Locate the cell with the specified text and output its (X, Y) center coordinate. 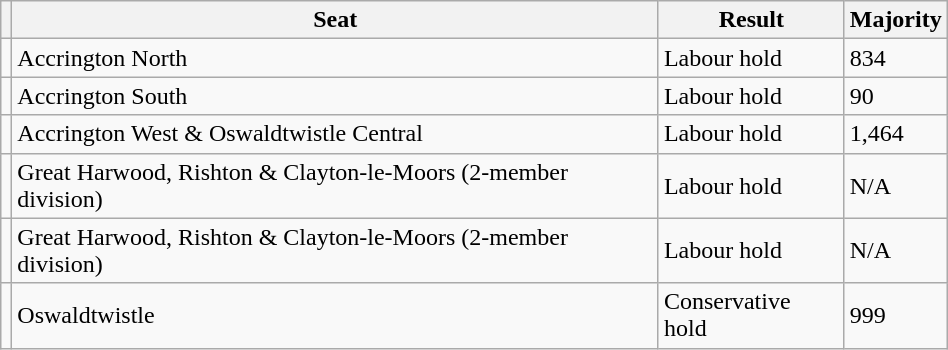
Oswaldtwistle (336, 316)
Accrington South (336, 96)
999 (896, 316)
834 (896, 58)
Majority (896, 20)
1,464 (896, 134)
Conservative hold (751, 316)
Accrington North (336, 58)
Result (751, 20)
90 (896, 96)
Accrington West & Oswaldtwistle Central (336, 134)
Seat (336, 20)
